Pinpoint the cell where the given text exists, returning its [X, Y] midpoint coordinate. 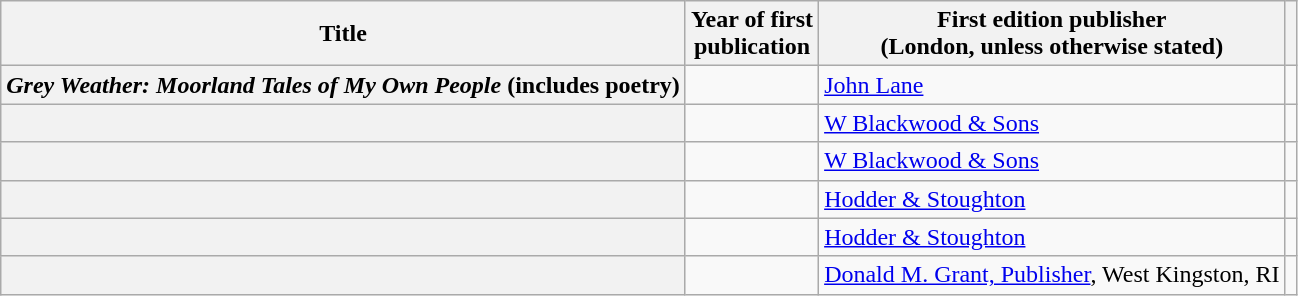
John Lane [1052, 85]
Grey Weather: Moorland Tales of My Own People (includes poetry) [344, 85]
Year of firstpublication [752, 34]
First edition publisher(London, unless otherwise stated) [1052, 34]
Donald M. Grant, Publisher, West Kingston, RI [1052, 275]
Title [344, 34]
